Provide the (X, Y) coordinate of the cell's center where the given text is located.  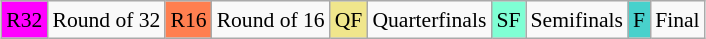
Quarterfinals (429, 20)
Semifinals (577, 20)
R32 (24, 20)
Final (678, 20)
SF (508, 20)
QF (349, 20)
Round of 16 (271, 20)
R16 (188, 20)
F (639, 20)
Round of 32 (106, 20)
